For the text-containing cell, return its midpoint in [X, Y] coordinate format. 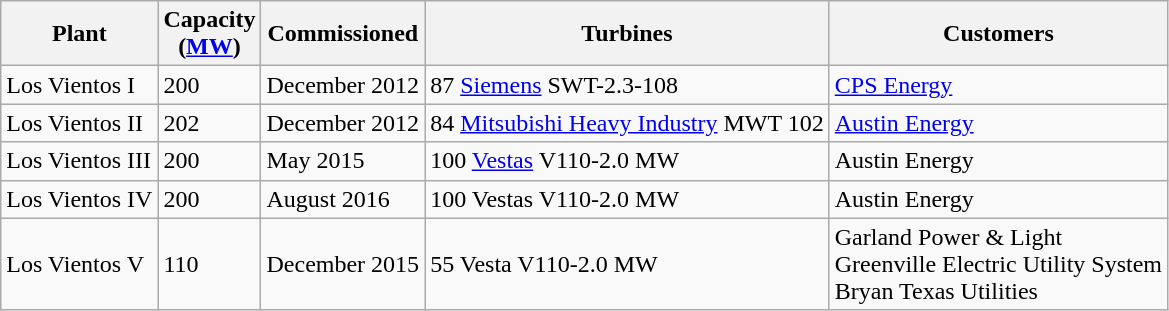
May 2015 [343, 161]
Los Vientos I [80, 85]
110 [210, 264]
Garland Power & Light Greenville Electric Utility System Bryan Texas Utilities [998, 264]
Turbines [628, 34]
Los Vientos IV [80, 199]
87 Siemens SWT-2.3-108 [628, 85]
August 2016 [343, 199]
202 [210, 123]
Los Vientos II [80, 123]
84 Mitsubishi Heavy Industry MWT 102 [628, 123]
December 2015 [343, 264]
Capacity (MW) [210, 34]
Los Vientos III [80, 161]
Customers [998, 34]
CPS Energy [998, 85]
Los Vientos V [80, 264]
55 Vesta V110-2.0 MW [628, 264]
Commissioned [343, 34]
Plant [80, 34]
